For the text-containing cell, return its midpoint in (X, Y) coordinate format. 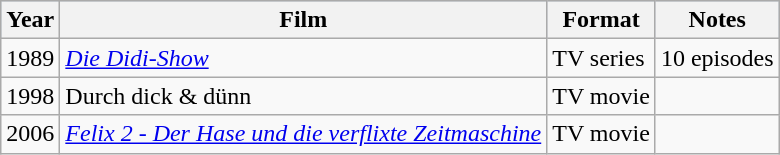
Notes (717, 20)
Format (602, 20)
10 episodes (717, 58)
1989 (30, 58)
Durch dick & dünn (304, 96)
Die Didi-Show (304, 58)
Felix 2 - Der Hase und die verflixte Zeitmaschine (304, 134)
1998 (30, 96)
Year (30, 20)
Film (304, 20)
TV series (602, 58)
2006 (30, 134)
